Search for the cell housing the specified text and yield its [x, y] center coordinate. 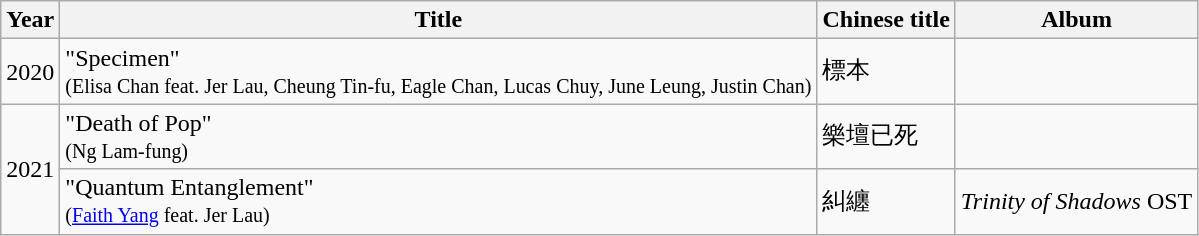
Chinese title [886, 20]
2021 [30, 169]
Trinity of Shadows OST [1076, 202]
糾纏 [886, 202]
"Specimen"(Elisa Chan feat. Jer Lau, Cheung Tin-fu, Eagle Chan, Lucas Chuy, June Leung, Justin Chan) [438, 72]
Title [438, 20]
"Quantum Entanglement"(Faith Yang feat. Jer Lau) [438, 202]
Album [1076, 20]
標本 [886, 72]
Year [30, 20]
2020 [30, 72]
"Death of Pop"(Ng Lam-fung) [438, 136]
樂壇已死 [886, 136]
